Output the (x, y) coordinate of the center of the cell containing the given text.  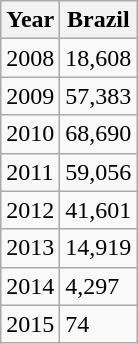
2013 (30, 248)
2010 (30, 134)
2009 (30, 96)
2011 (30, 172)
57,383 (98, 96)
2014 (30, 286)
Year (30, 20)
59,056 (98, 172)
2008 (30, 58)
74 (98, 324)
2015 (30, 324)
4,297 (98, 286)
18,608 (98, 58)
14,919 (98, 248)
2012 (30, 210)
68,690 (98, 134)
41,601 (98, 210)
Brazil (98, 20)
